Extract the [X, Y] coordinate from the center of the cell holding the provided text.  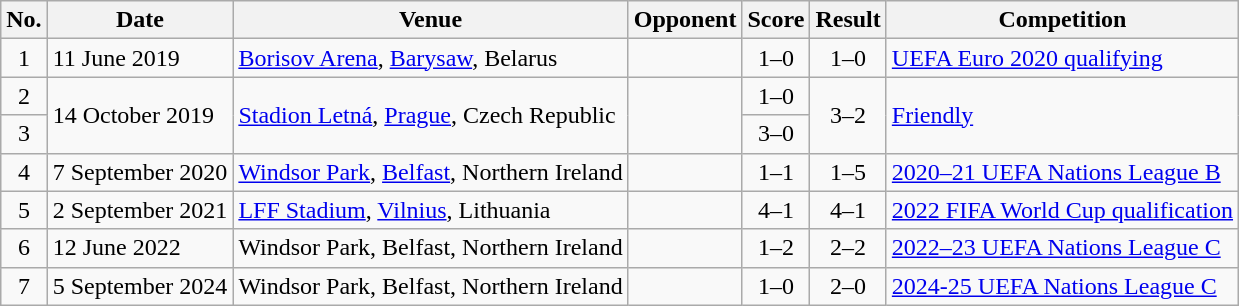
Stadion Letná, Prague, Czech Republic [430, 115]
3–0 [776, 134]
Date [140, 20]
1–1 [776, 172]
2 September 2021 [140, 210]
2–0 [848, 286]
6 [24, 248]
LFF Stadium, Vilnius, Lithuania [430, 210]
5 September 2024 [140, 286]
5 [24, 210]
2020–21 UEFA Nations League B [1062, 172]
1–2 [776, 248]
UEFA Euro 2020 qualifying [1062, 58]
4 [24, 172]
Score [776, 20]
1 [24, 58]
2–2 [848, 248]
Friendly [1062, 115]
14 October 2019 [140, 115]
3 [24, 134]
2022–23 UEFA Nations League C [1062, 248]
7 [24, 286]
3–2 [848, 115]
7 September 2020 [140, 172]
Opponent [685, 20]
11 June 2019 [140, 58]
No. [24, 20]
2024-25 UEFA Nations League C [1062, 286]
1–5 [848, 172]
Competition [1062, 20]
Venue [430, 20]
2022 FIFA World Cup qualification [1062, 210]
Borisov Arena, Barysaw, Belarus [430, 58]
2 [24, 96]
12 June 2022 [140, 248]
Result [848, 20]
